Return [x, y] of the center of cell containing provided text 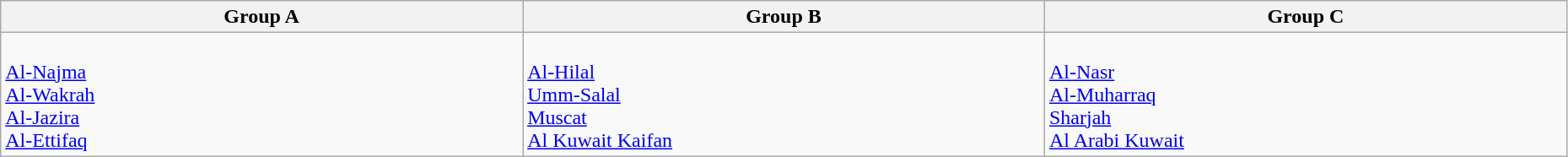
Al-Nasr Al-Muharraq Sharjah Al Arabi Kuwait [1306, 95]
Group A [261, 17]
Al-Hilal Umm-Salal Muscat Al Kuwait Kaifan [784, 95]
Al-Najma Al-Wakrah Al-Jazira Al-Ettifaq [261, 95]
Group C [1306, 17]
Group B [784, 17]
